Output the [X, Y] coordinate of the center of the cell containing the given text.  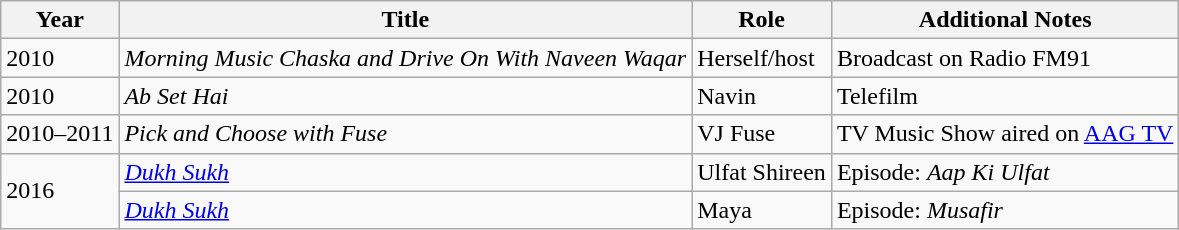
Maya [762, 210]
Role [762, 20]
TV Music Show aired on AAG TV [1005, 134]
Episode: Musafir [1005, 210]
Additional Notes [1005, 20]
Navin [762, 96]
Pick and Choose with Fuse [406, 134]
Telefilm [1005, 96]
2016 [60, 191]
Title [406, 20]
Year [60, 20]
Morning Music Chaska and Drive On With Naveen Waqar [406, 58]
Episode: Aap Ki Ulfat [1005, 172]
Ulfat Shireen [762, 172]
Herself/host [762, 58]
Broadcast on Radio FM91 [1005, 58]
2010–2011 [60, 134]
Ab Set Hai [406, 96]
VJ Fuse [762, 134]
